Scan for the cell matching the given text and deliver its (x, y) coordinate at center. 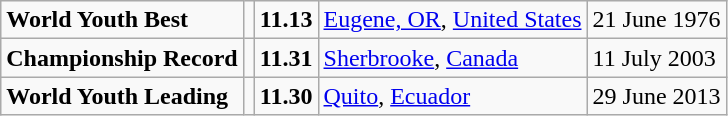
Championship Record (122, 58)
11.30 (286, 96)
Eugene, OR, United States (452, 20)
Quito, Ecuador (452, 96)
World Youth Leading (122, 96)
Sherbrooke, Canada (452, 58)
11.31 (286, 58)
21 June 1976 (656, 20)
11 July 2003 (656, 58)
World Youth Best (122, 20)
11.13 (286, 20)
29 June 2013 (656, 96)
